Locate the cell with the specified text and output its [x, y] center coordinate. 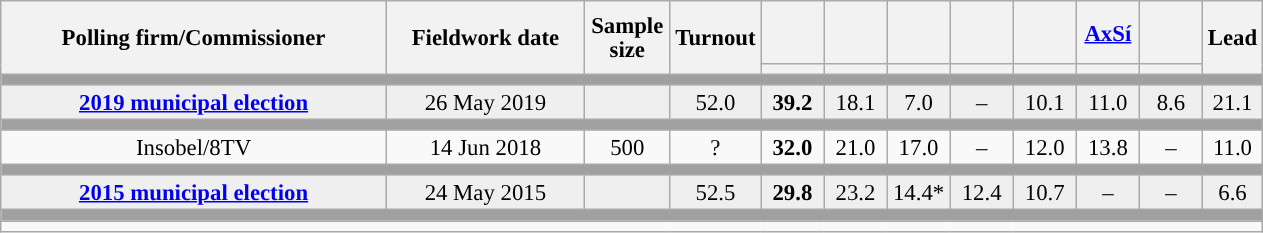
12.4 [982, 194]
24 May 2015 [485, 194]
Polling firm/Commissioner [194, 38]
13.8 [1108, 148]
14.4* [918, 194]
39.2 [792, 102]
6.6 [1232, 194]
8.6 [1170, 102]
12.0 [1044, 148]
7.0 [918, 102]
32.0 [792, 148]
Sample size [627, 38]
Fieldwork date [485, 38]
21.1 [1232, 102]
Lead [1232, 38]
Insobel/8TV [194, 148]
17.0 [918, 148]
52.0 [716, 102]
26 May 2019 [485, 102]
23.2 [856, 194]
2015 municipal election [194, 194]
AxSí [1108, 32]
52.5 [716, 194]
14 Jun 2018 [485, 148]
500 [627, 148]
Turnout [716, 38]
29.8 [792, 194]
2019 municipal election [194, 102]
18.1 [856, 102]
21.0 [856, 148]
? [716, 148]
10.1 [1044, 102]
10.7 [1044, 194]
